Detect which cell encompasses the target text, then output its (x, y) center coordinate. 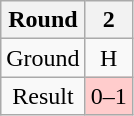
Round (43, 20)
2 (108, 20)
Ground (43, 58)
0–1 (108, 96)
Result (43, 96)
H (108, 58)
